Detect which cell encompasses the target text, then output its (x, y) center coordinate. 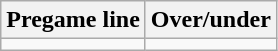
Over/under (210, 20)
Pregame line (74, 20)
